For the text-containing cell, return its midpoint in [x, y] coordinate format. 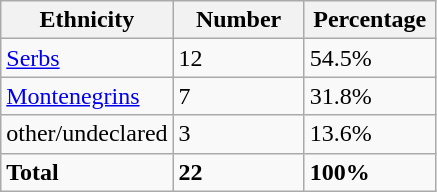
7 [238, 96]
12 [238, 58]
Ethnicity [87, 20]
54.5% [370, 58]
13.6% [370, 134]
other/undeclared [87, 134]
Percentage [370, 20]
31.8% [370, 96]
22 [238, 172]
Total [87, 172]
100% [370, 172]
Montenegrins [87, 96]
Serbs [87, 58]
3 [238, 134]
Number [238, 20]
